Locate the cell with the specified text and output its (x, y) center coordinate. 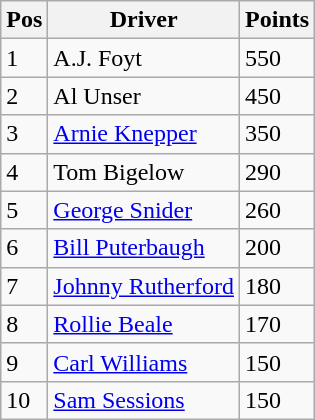
200 (278, 248)
9 (24, 362)
Bill Puterbaugh (144, 248)
4 (24, 172)
450 (278, 96)
350 (278, 134)
550 (278, 58)
10 (24, 400)
Pos (24, 20)
3 (24, 134)
1 (24, 58)
Tom Bigelow (144, 172)
8 (24, 324)
170 (278, 324)
260 (278, 210)
A.J. Foyt (144, 58)
Carl Williams (144, 362)
180 (278, 286)
290 (278, 172)
George Snider (144, 210)
Sam Sessions (144, 400)
Arnie Knepper (144, 134)
Rollie Beale (144, 324)
2 (24, 96)
Al Unser (144, 96)
5 (24, 210)
Johnny Rutherford (144, 286)
7 (24, 286)
Driver (144, 20)
Points (278, 20)
6 (24, 248)
